Scan for the cell matching the given text and deliver its [x, y] coordinate at center. 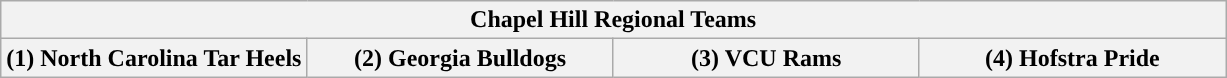
(2) Georgia Bulldogs [460, 58]
(4) Hofstra Pride [1072, 58]
Chapel Hill Regional Teams [614, 20]
(1) North Carolina Tar Heels [154, 58]
(3) VCU Rams [766, 58]
